Pinpoint the cell where the given text exists, returning its [x, y] midpoint coordinate. 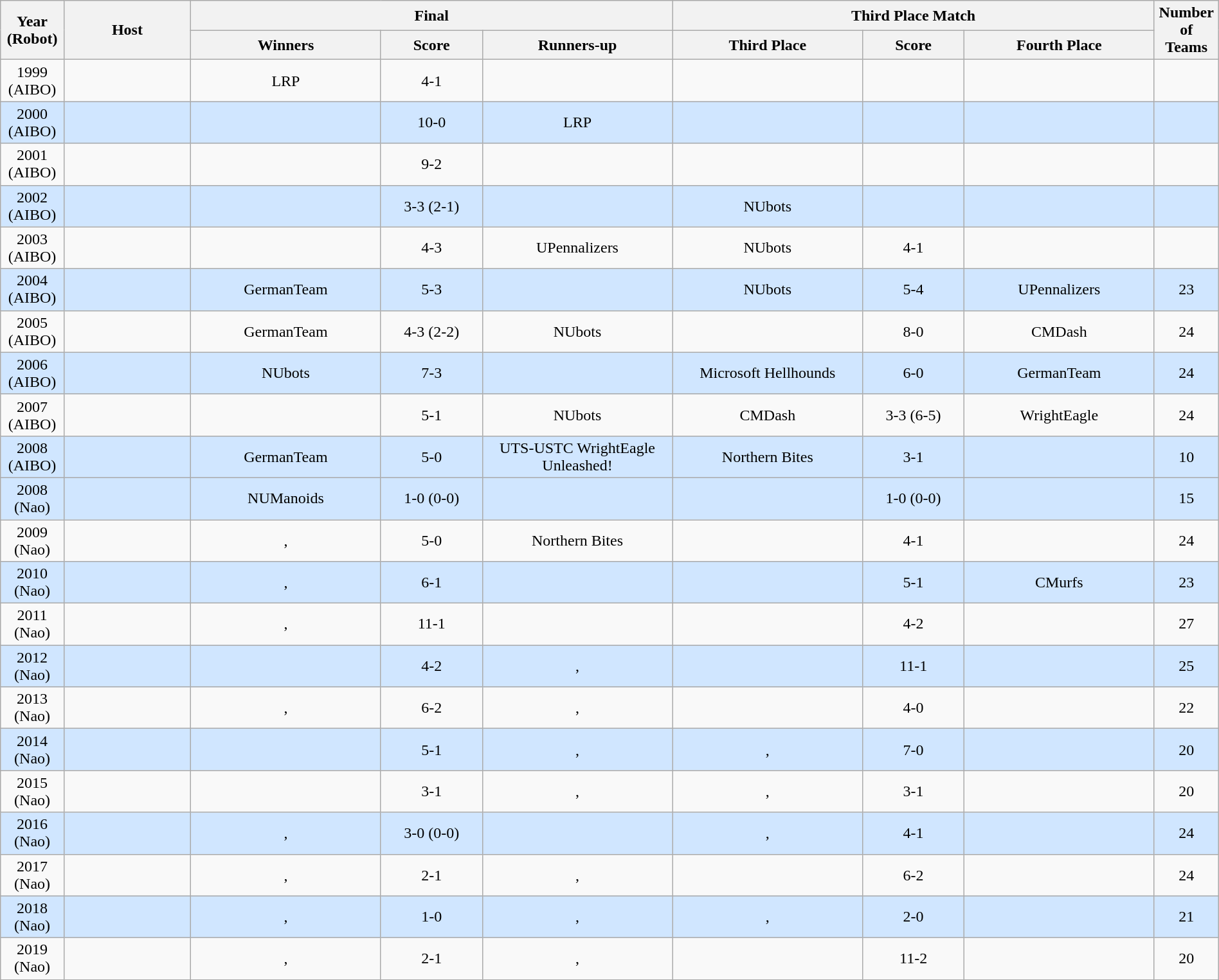
1999 (AIBO) [32, 81]
2013 (Nao) [32, 708]
10 [1186, 456]
2002 (AIBO) [32, 206]
Microsoft Hellhounds [768, 373]
2003 (AIBO) [32, 248]
2001 (AIBO) [32, 165]
2016 (Nao) [32, 833]
6-1 [431, 582]
Winners [286, 45]
2-0 [914, 916]
1-0 [431, 916]
2005 (AIBO) [32, 332]
27 [1186, 625]
4-0 [914, 708]
Third Place Match [913, 15]
2017 (Nao) [32, 875]
3-3 (6-5) [914, 415]
Fourth Place [1059, 45]
4-3 [431, 248]
3-0 (0-0) [431, 833]
Host [127, 30]
7-3 [431, 373]
CMurfs [1059, 582]
Runners-up [577, 45]
2006 (AIBO) [32, 373]
10-0 [431, 122]
2011 (Nao) [32, 625]
Third Place [768, 45]
Number of Teams [1186, 30]
2009 (Nao) [32, 540]
2014 (Nao) [32, 749]
2007 (AIBO) [32, 415]
Final [432, 15]
21 [1186, 916]
5-3 [431, 289]
3-3 (2-1) [431, 206]
9-2 [431, 165]
2012 (Nao) [32, 666]
22 [1186, 708]
2010 (Nao) [32, 582]
8-0 [914, 332]
15 [1186, 499]
6-0 [914, 373]
WrightEagle [1059, 415]
2008 (AIBO) [32, 456]
2004 (AIBO) [32, 289]
7-0 [914, 749]
UTS-USTC WrightEagle Unleashed! [577, 456]
2018 (Nao) [32, 916]
2019(Nao) [32, 959]
2000 (AIBO) [32, 122]
2015 (Nao) [32, 792]
11-2 [914, 959]
4-3 (2-2) [431, 332]
Year (Robot) [32, 30]
25 [1186, 666]
NUManoids [286, 499]
2008 (Nao) [32, 499]
5-4 [914, 289]
